Return [X, Y] of the center of cell containing provided text 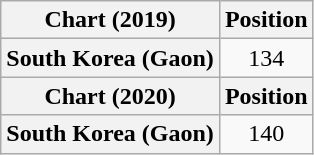
140 [266, 134]
134 [266, 58]
Chart (2020) [110, 96]
Chart (2019) [110, 20]
